Capture the cell that displays the provided text and extract its [x, y] central coordinate. 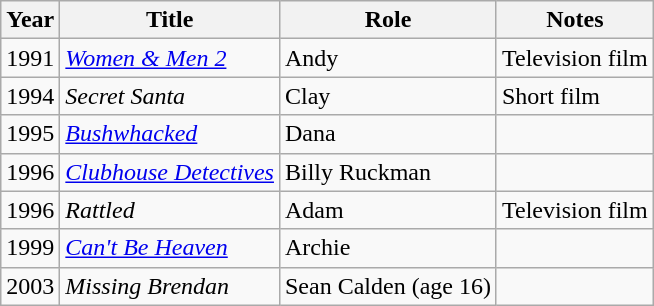
1994 [30, 96]
Notes [574, 20]
Can't Be Heaven [170, 248]
2003 [30, 286]
Billy Ruckman [388, 172]
1991 [30, 58]
Sean Calden (age 16) [388, 286]
1999 [30, 248]
Year [30, 20]
Short film [574, 96]
Clubhouse Detectives [170, 172]
Secret Santa [170, 96]
Clay [388, 96]
Rattled [170, 210]
Archie [388, 248]
Role [388, 20]
Andy [388, 58]
Adam [388, 210]
Dana [388, 134]
Missing Brendan [170, 286]
Women & Men 2 [170, 58]
1995 [30, 134]
Bushwhacked [170, 134]
Title [170, 20]
